Return the (x, y) coordinate for the center point of the cell that contains the specified text.  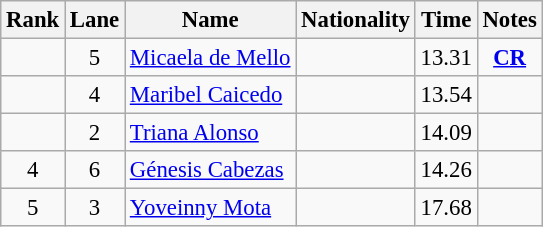
Yoveinny Mota (210, 208)
3 (95, 208)
2 (95, 133)
Time (446, 20)
Notes (510, 20)
Génesis Cabezas (210, 170)
17.68 (446, 208)
13.54 (446, 95)
Micaela de Mello (210, 58)
CR (510, 58)
Lane (95, 20)
14.09 (446, 133)
Maribel Caicedo (210, 95)
6 (95, 170)
Name (210, 20)
Triana Alonso (210, 133)
Nationality (356, 20)
13.31 (446, 58)
Rank (33, 20)
14.26 (446, 170)
